Extract the (x, y) coordinate from the center of the cell holding the provided text.  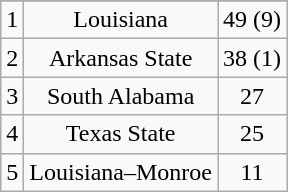
38 (1) (252, 58)
Louisiana–Monroe (121, 172)
Arkansas State (121, 58)
5 (12, 172)
South Alabama (121, 96)
2 (12, 58)
27 (252, 96)
25 (252, 134)
Louisiana (121, 20)
4 (12, 134)
11 (252, 172)
3 (12, 96)
49 (9) (252, 20)
1 (12, 20)
Texas State (121, 134)
